Output the [X, Y] coordinate of the center of the cell containing the given text.  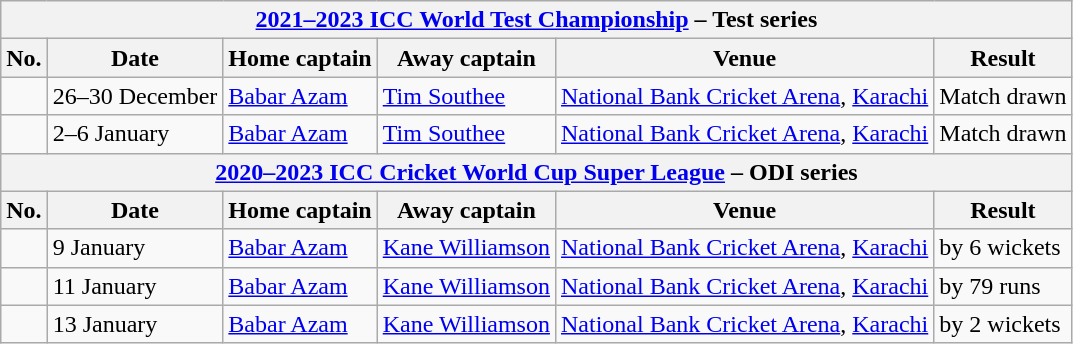
26–30 December [135, 96]
2–6 January [135, 134]
9 January [135, 248]
2020–2023 ICC Cricket World Cup Super League – ODI series [536, 172]
by 79 runs [1003, 286]
11 January [135, 286]
13 January [135, 324]
by 2 wickets [1003, 324]
2021–2023 ICC World Test Championship – Test series [536, 20]
by 6 wickets [1003, 248]
